Capture the cell that displays the provided text and extract its [x, y] central coordinate. 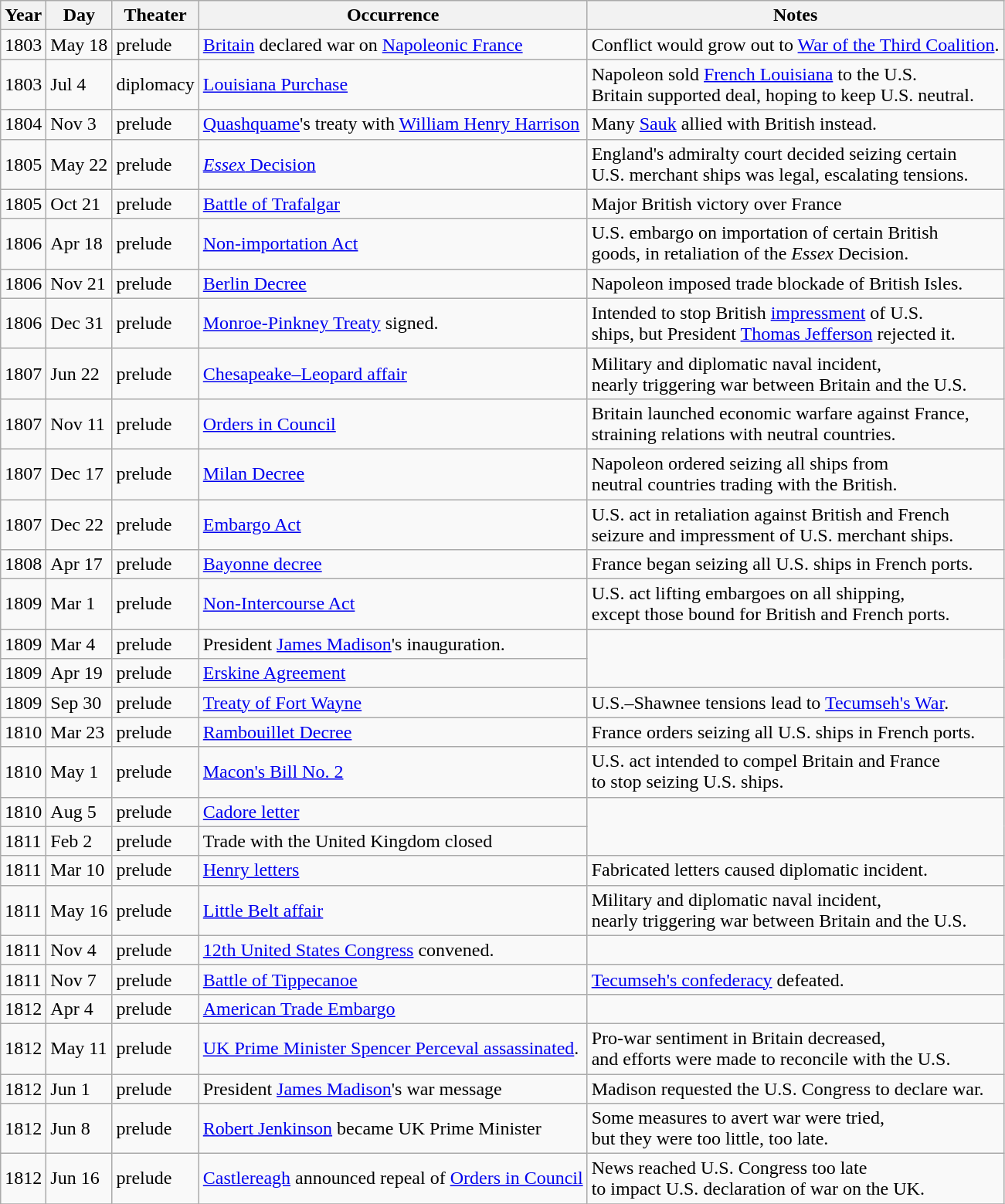
Some measures to avert war were tried,but they were too little, too late. [796, 1129]
News reached U.S. Congress too lateto impact U.S. declaration of war on the UK. [796, 1179]
Little Belt affair [392, 910]
Conflict would grow out to War of the Third Coalition. [796, 45]
Apr 18 [79, 244]
Dec 17 [79, 474]
Rambouillet Decree [392, 732]
Battle of Trafalgar [392, 204]
Milan Decree [392, 474]
Robert Jenkinson became UK Prime Minister [392, 1129]
Nov 11 [79, 423]
Nov 3 [79, 124]
Mar 4 [79, 644]
Madison requested the U.S. Congress to declare war. [796, 1088]
Napoleon ordered seizing all ships fromneutral countries trading with the British. [796, 474]
U.S.–Shawnee tensions lead to Tecumseh's War. [796, 703]
Quashquame's treaty with William Henry Harrison [392, 124]
Orders in Council [392, 423]
1804 [23, 124]
Dec 22 [79, 524]
U.S. act lifting embargoes on all shipping,except those bound for British and French ports. [796, 604]
Napoleon imposed trade blockade of British Isles. [796, 283]
Nov 21 [79, 283]
Treaty of Fort Wayne [392, 703]
President James Madison's war message [392, 1088]
Occurrence [392, 15]
Napoleon sold French Louisiana to the U.S.Britain supported deal, hoping to keep U.S. neutral. [796, 85]
Embargo Act [392, 524]
Trade with the United Kingdom closed [392, 841]
Berlin Decree [392, 283]
Jun 8 [79, 1129]
Jul 4 [79, 85]
Intended to stop British impressment of U.S.ships, but President Thomas Jefferson rejected it. [796, 323]
Aug 5 [79, 812]
Fabricated letters caused diplomatic incident. [796, 870]
American Trade Embargo [392, 1009]
May 1 [79, 772]
Year [23, 15]
U.S. act intended to compel Britain and Franceto stop seizing U.S. ships. [796, 772]
Dec 31 [79, 323]
Battle of Tippecanoe [392, 979]
Castlereagh announced repeal of Orders in Council [392, 1179]
Theater [155, 15]
Bayonne decree [392, 565]
Tecumseh's confederacy defeated. [796, 979]
Non-importation Act [392, 244]
Cadore letter [392, 812]
Apr 17 [79, 565]
Britain launched economic warfare against France,straining relations with neutral countries. [796, 423]
France began seizing all U.S. ships in French ports. [796, 565]
Apr 19 [79, 673]
Erskine Agreement [392, 673]
1808 [23, 565]
Mar 10 [79, 870]
Mar 23 [79, 732]
Jun 22 [79, 374]
Macon's Bill No. 2 [392, 772]
Apr 4 [79, 1009]
Nov 4 [79, 950]
U.S. embargo on importation of certain Britishgoods, in retaliation of the Essex Decision. [796, 244]
Monroe-Pinkney Treaty signed. [392, 323]
Jun 1 [79, 1088]
Henry letters [392, 870]
Notes [796, 15]
Feb 2 [79, 841]
May 16 [79, 910]
Sep 30 [79, 703]
Nov 7 [79, 979]
France orders seizing all U.S. ships in French ports. [796, 732]
Oct 21 [79, 204]
Mar 1 [79, 604]
UK Prime Minister Spencer Perceval assassinated. [392, 1049]
Louisiana Purchase [392, 85]
May 11 [79, 1049]
May 18 [79, 45]
England's admiralty court decided seizing certainU.S. merchant ships was legal, escalating tensions. [796, 164]
Major British victory over France [796, 204]
May 22 [79, 164]
Pro-war sentiment in Britain decreased,and efforts were made to reconcile with the U.S. [796, 1049]
Chesapeake–Leopard affair [392, 374]
diplomacy [155, 85]
Jun 16 [79, 1179]
Non-Intercourse Act [392, 604]
12th United States Congress convened. [392, 950]
Essex Decision [392, 164]
Many Sauk allied with British instead. [796, 124]
Britain declared war on Napoleonic France [392, 45]
U.S. act in retaliation against British and Frenchseizure and impressment of U.S. merchant ships. [796, 524]
Day [79, 15]
President James Madison's inauguration. [392, 644]
